Locate the cell with the specified text and output its (x, y) center coordinate. 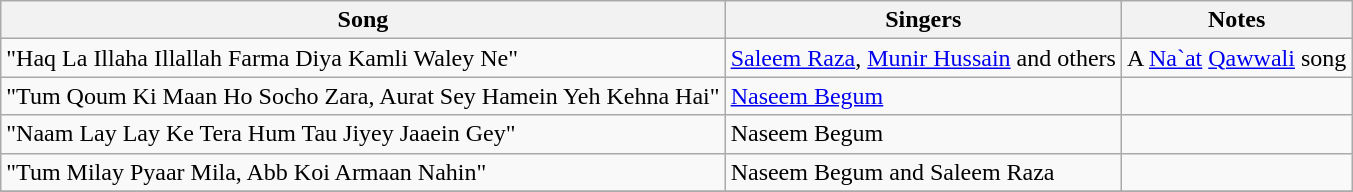
A Na`at Qawwali song (1236, 58)
"Haq La Illaha Illallah Farma Diya Kamli Waley Ne" (363, 58)
Song (363, 20)
Notes (1236, 20)
"Tum Qoum Ki Maan Ho Socho Zara, Aurat Sey Hamein Yeh Kehna Hai" (363, 96)
"Tum Milay Pyaar Mila, Abb Koi Armaan Nahin" (363, 172)
Saleem Raza, Munir Hussain and others (923, 58)
Naseem Begum and Saleem Raza (923, 172)
"Naam Lay Lay Ke Tera Hum Tau Jiyey Jaaein Gey" (363, 134)
Singers (923, 20)
